Find where the given text appears and provide that cell's center as (x, y) coordinate. 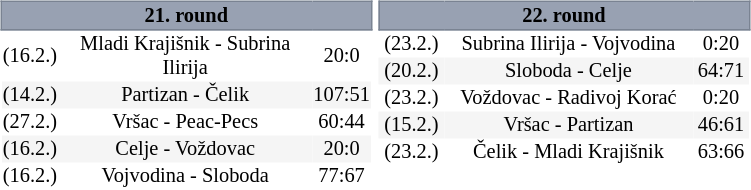
Sloboda - Celje (568, 72)
Čelik - Mladi Krajišnik (568, 152)
77:67 (342, 176)
(27.2.) (30, 122)
Vojvodina - Sloboda (186, 176)
(14.2.) (30, 96)
(15.2.) (412, 126)
Subrina Ilirija - Vojvodina (568, 44)
22. round (564, 15)
46:61 (721, 126)
107:51 (342, 96)
Celje - Voždovac (186, 150)
63:66 (721, 152)
64:71 (721, 72)
Voždovac - Radivoj Korać (568, 98)
(20.2.) (412, 72)
21. round (186, 15)
60:44 (342, 122)
Vršac - Peac-Pecs (186, 122)
Vršac - Partizan (568, 126)
Partizan - Čelik (186, 96)
Mladi Krajišnik - Subrina Ilirija (186, 56)
